Output the (X, Y) coordinate of the center of the cell containing the given text.  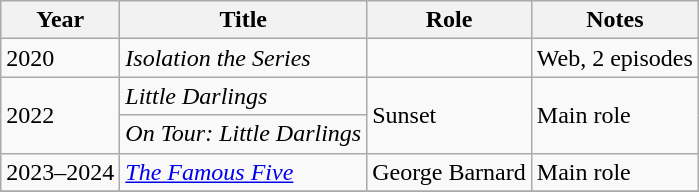
Isolation the Series (244, 58)
Role (450, 20)
Sunset (450, 115)
Year (60, 20)
Title (244, 20)
Web, 2 episodes (614, 58)
On Tour: Little Darlings (244, 134)
George Barnard (450, 172)
Little Darlings (244, 96)
2020 (60, 58)
2023–2024 (60, 172)
Notes (614, 20)
The Famous Five (244, 172)
2022 (60, 115)
